Extract the (X, Y) coordinate from the center of the cell holding the provided text.  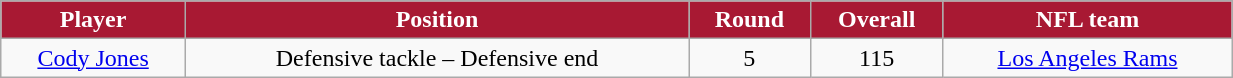
Defensive tackle – Defensive end (436, 58)
Round (750, 20)
5 (750, 58)
Player (94, 20)
NFL team (1087, 20)
Position (436, 20)
Overall (876, 20)
115 (876, 58)
Los Angeles Rams (1087, 58)
Cody Jones (94, 58)
